Detect which cell encompasses the target text, then output its [x, y] center coordinate. 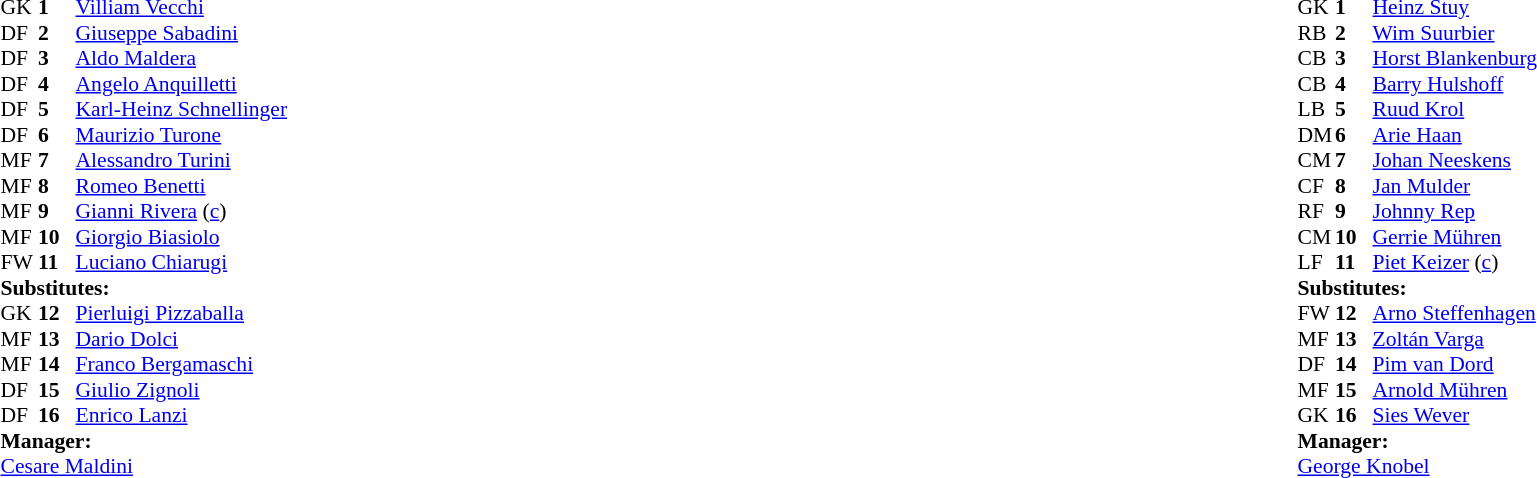
LB [1317, 109]
Angelo Anquilletti [182, 84]
Arnold Mühren [1455, 390]
RF [1317, 211]
Johnny Rep [1455, 211]
Dario Dolci [182, 339]
Maurizio Turone [182, 135]
Ruud Krol [1455, 109]
Horst Blankenburg [1455, 59]
Aldo Maldera [182, 59]
Pim van Dord [1455, 365]
Giuseppe Sabadini [182, 33]
Johan Neeskens [1455, 161]
Piet Keizer (c) [1455, 263]
DM [1317, 135]
Romeo Benetti [182, 186]
Franco Bergamaschi [182, 365]
Karl-Heinz Schnellinger [182, 109]
Alessandro Turini [182, 161]
CF [1317, 186]
Zoltán Varga [1455, 339]
Wim Suurbier [1455, 33]
Arno Steffenhagen [1455, 313]
RB [1317, 33]
Gerrie Mühren [1455, 237]
Gianni Rivera (c) [182, 211]
Luciano Chiarugi [182, 263]
LF [1317, 263]
Jan Mulder [1455, 186]
Barry Hulshoff [1455, 84]
Enrico Lanzi [182, 415]
Sies Wever [1455, 415]
Giulio Zignoli [182, 390]
Arie Haan [1455, 135]
Pierluigi Pizzaballa [182, 313]
Giorgio Biasiolo [182, 237]
